Find where the given text appears and provide that cell's center as [x, y] coordinate. 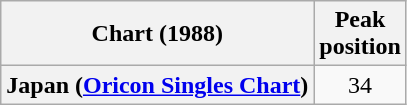
Japan (Oricon Singles Chart) [158, 85]
34 [360, 85]
Chart (1988) [158, 34]
Peakposition [360, 34]
